Provide the [X, Y] coordinate of the cell's center where the given text is located.  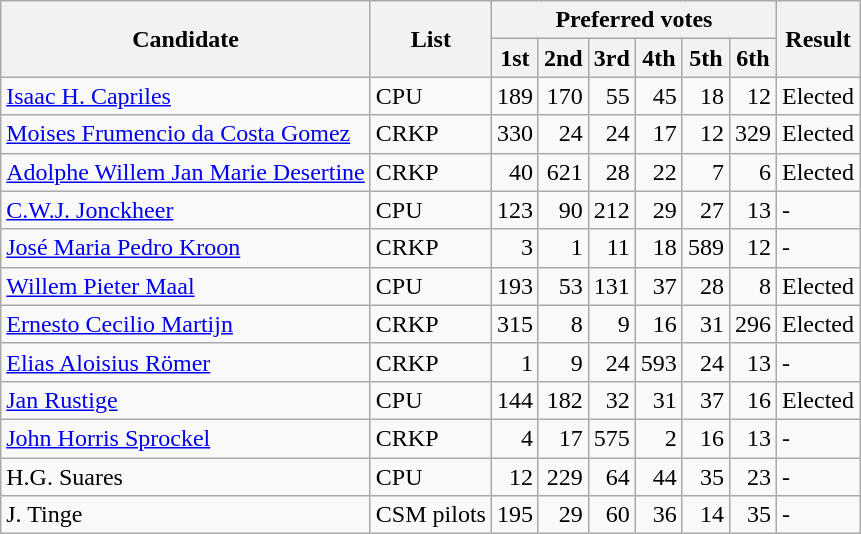
212 [612, 210]
14 [706, 515]
23 [752, 477]
53 [563, 286]
CSM pilots [430, 515]
329 [752, 134]
3rd [612, 58]
Isaac H. Capriles [186, 96]
229 [563, 477]
4th [658, 58]
27 [706, 210]
Jan Rustige [186, 400]
C.W.J. Jonckheer [186, 210]
Ernesto Cecilio Martijn [186, 324]
4 [514, 438]
6th [752, 58]
60 [612, 515]
11 [612, 248]
3 [514, 248]
2nd [563, 58]
6 [752, 172]
593 [658, 362]
44 [658, 477]
7 [706, 172]
José Maria Pedro Kroon [186, 248]
170 [563, 96]
90 [563, 210]
193 [514, 286]
John Horris Sprockel [186, 438]
330 [514, 134]
182 [563, 400]
1st [514, 58]
144 [514, 400]
Elias Aloisius Römer [186, 362]
131 [612, 286]
296 [752, 324]
Candidate [186, 39]
621 [563, 172]
64 [612, 477]
22 [658, 172]
Willem Pieter Maal [186, 286]
55 [612, 96]
Preferred votes [634, 20]
2 [658, 438]
Moises Frumencio da Costa Gomez [186, 134]
123 [514, 210]
189 [514, 96]
315 [514, 324]
List [430, 39]
45 [658, 96]
H.G. Suares [186, 477]
195 [514, 515]
589 [706, 248]
J. Tinge [186, 515]
5th [706, 58]
36 [658, 515]
40 [514, 172]
Result [818, 39]
575 [612, 438]
Adolphe Willem Jan Marie Desertine [186, 172]
32 [612, 400]
